Output the (X, Y) coordinate of the center of the cell containing the given text.  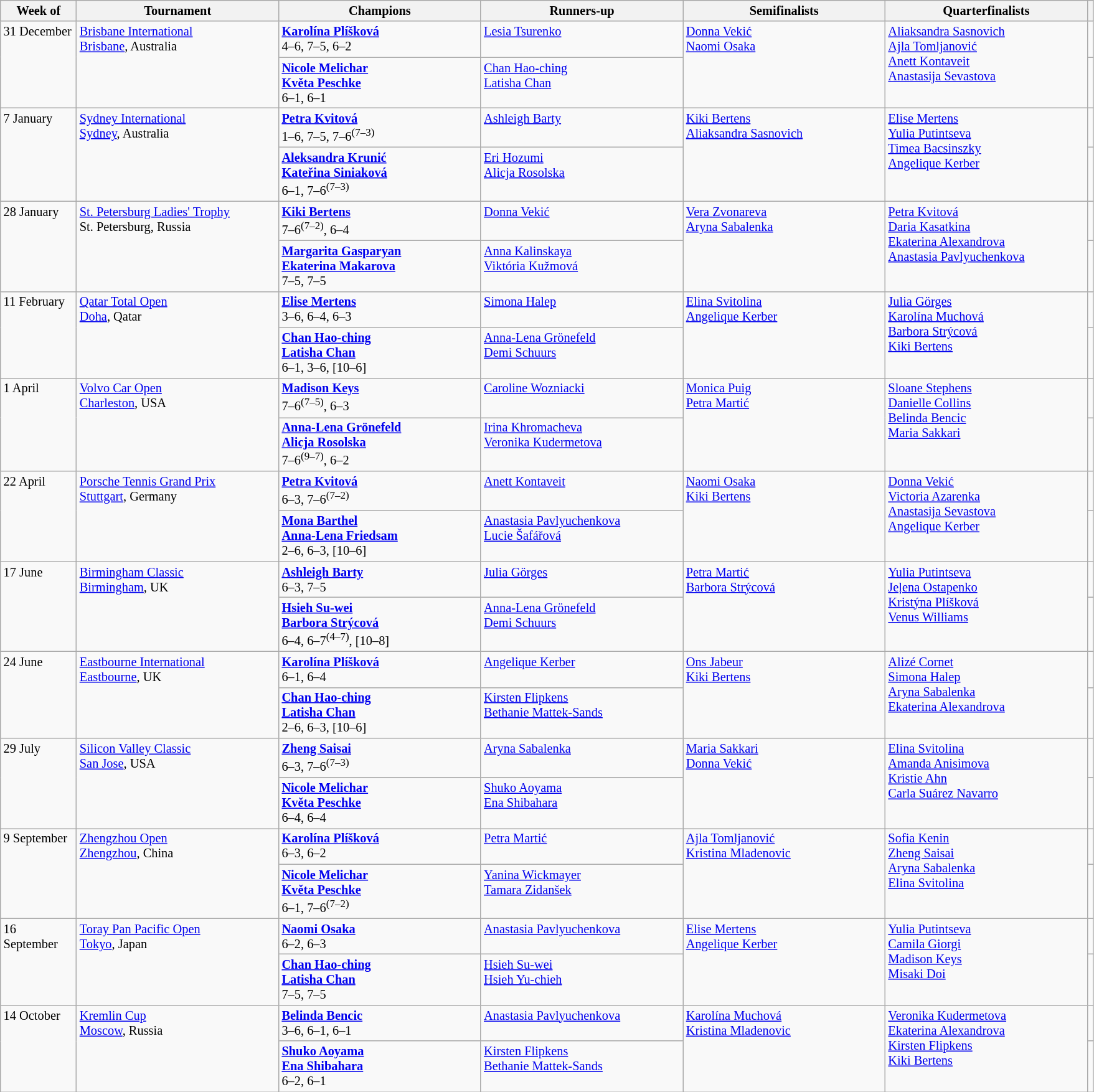
Belinda Bencic 3–6, 6–1, 6–1 (380, 1023)
Naomi Osaka 6–2, 6–3 (380, 936)
Hsieh Su-wei Hsieh Yu-chieh (582, 979)
Porsche Tennis Grand Prix Stuttgart, Germany (178, 517)
Yulia Putintseva Jeļena Ostapenko Kristýna Plíšková Venus Williams (986, 606)
11 February (39, 335)
Irina Khromacheva Veronika Kudermetova (582, 445)
Anastasia Pavlyuchenkova Lucie Šafářová (582, 536)
Zheng Saisai 6–3, 7–6(7–3) (380, 758)
Kremlin CupMoscow, Russia (178, 1048)
Ons Jabeur Kiki Bertens (785, 695)
Ajla Tomljanović Kristina Mladenovic (785, 873)
Anna Kalinskaya Viktória Kužmová (582, 266)
Madison Keys 7–6(7–5), 6–3 (380, 397)
Champions (380, 11)
Yanina Wickmayer Tamara Zidanšek (582, 892)
29 July (39, 783)
Anett Kontaveit (582, 491)
Ashleigh Barty 6–3, 7–5 (380, 580)
Sloane Stephens Danielle Collins Belinda Bencic Maria Sakkari (986, 425)
Sofia Kenin Zheng Saisai Aryna Sabalenka Elina Svitolina (986, 873)
Maria Sakkari Donna Vekić (785, 783)
Chan Hao-ching Latisha Chan 7–5, 7–5 (380, 979)
St. Petersburg Ladies' Trophy St. Petersburg, Russia (178, 247)
Brisbane International Brisbane, Australia (178, 65)
Qatar Total Open Doha, Qatar (178, 335)
28 January (39, 247)
Quarterfinalists (986, 11)
Nicole Melichar Květa Peschke 6–1, 7–6(7–2) (380, 892)
Hsieh Su-wei Barbora Strýcová 6–4, 6–7(4–7), [10–8] (380, 624)
Semifinalists (785, 11)
7 January (39, 154)
Angelique Kerber (582, 669)
Lesia Tsurenko (582, 39)
Zhengzhou Open Zhengzhou, China (178, 873)
Chan Hao-ching Latisha Chan 2–6, 6–3, [10–6] (380, 713)
Karolína Plíšková 4–6, 7–5, 6–2 (380, 39)
Mona Barthel Anna-Lena Friedsam 2–6, 6–3, [10–6] (380, 536)
Petra Kvitová Daria Kasatkina Ekaterina Alexandrova Anastasia Pavlyuchenkova (986, 247)
Shuko Aoyama Ena Shibahara 6–2, 6–1 (380, 1066)
Eastbourne International Eastbourne, UK (178, 695)
Aleksandra Krunić Kateřina Siniaková 6–1, 7–6(7–3) (380, 174)
Shuko Aoyama Ena Shibahara (582, 803)
Margarita Gasparyan Ekaterina Makarova 7–5, 7–5 (380, 266)
Runners-up (582, 11)
Caroline Wozniacki (582, 397)
Julia Görges Karolína Muchová Barbora Strýcová Kiki Bertens (986, 335)
Birmingham ClassicBirmingham, UK (178, 606)
Week of (39, 11)
Elina Svitolina Angelique Kerber (785, 335)
17 June (39, 606)
Karolína Muchová Kristina Mladenovic (785, 1048)
22 April (39, 517)
Monica Puig Petra Martić (785, 425)
24 June (39, 695)
16 September (39, 961)
Aryna Sabalenka (582, 758)
Ashleigh Barty (582, 127)
Sydney International Sydney, Australia (178, 154)
Petra Martić (582, 846)
Petra Kvitová 6–3, 7–6(7–2) (380, 491)
Petra Martić Barbora Strýcová (785, 606)
Elise Mertens 3–6, 6–4, 6–3 (380, 309)
Petra Kvitová 1–6, 7–5, 7–6(7–3) (380, 127)
14 October (39, 1048)
Naomi Osaka Kiki Bertens (785, 517)
Kiki Bertens Aliaksandra Sasnovich (785, 154)
Elina Svitolina Amanda Anisimova Kristie Ahn Carla Suárez Navarro (986, 783)
Donna Vekić (582, 220)
9 September (39, 873)
Vera Zvonareva Aryna Sabalenka (785, 247)
Toray Pan Pacific Open Tokyo, Japan (178, 961)
31 December (39, 65)
Nicole Melichar Květa Peschke 6–1, 6–1 (380, 83)
Karolína Plíšková 6–3, 6–2 (380, 846)
Eri Hozumi Alicja Rosolska (582, 174)
Anna-Lena Grönefeld Alicja Rosolska 7–6(9–7), 6–2 (380, 445)
Veronika Kudermetova Ekaterina Alexandrova Kirsten Flipkens Kiki Bertens (986, 1048)
Simona Halep (582, 309)
Chan Hao-ching Latisha Chan 6–1, 3–6, [10–6] (380, 352)
Nicole Melichar Květa Peschke 6–4, 6–4 (380, 803)
Aliaksandra Sasnovich Ajla Tomljanović Anett Kontaveit Anastasija Sevastova (986, 65)
Elise Mertens Angelique Kerber (785, 961)
Elise Mertens Yulia Putintseva Timea Bacsinszky Angelique Kerber (986, 154)
Donna Vekić Victoria Azarenka Anastasija Sevastova Angelique Kerber (986, 517)
Volvo Car Open Charleston, USA (178, 425)
Kiki Bertens 7–6(7–2), 6–4 (380, 220)
1 April (39, 425)
Julia Görges (582, 580)
Silicon Valley Classic San Jose, USA (178, 783)
Tournament (178, 11)
Donna Vekić Naomi Osaka (785, 65)
Yulia Putintseva Camila Giorgi Madison Keys Misaki Doi (986, 961)
Alizé Cornet Simona Halep Aryna Sabalenka Ekaterina Alexandrova (986, 695)
Karolína Plíšková 6–1, 6–4 (380, 669)
Chan Hao-ching Latisha Chan (582, 83)
